Return (x, y) of the center of cell containing provided text 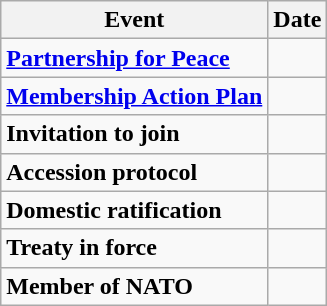
Date (298, 20)
Domestic ratification (134, 210)
Invitation to join (134, 134)
Member of NATO (134, 286)
Treaty in force (134, 248)
Accession protocol (134, 172)
Membership Action Plan (134, 96)
Event (134, 20)
Partnership for Peace (134, 58)
